Pinpoint the cell where the given text exists, returning its (X, Y) midpoint coordinate. 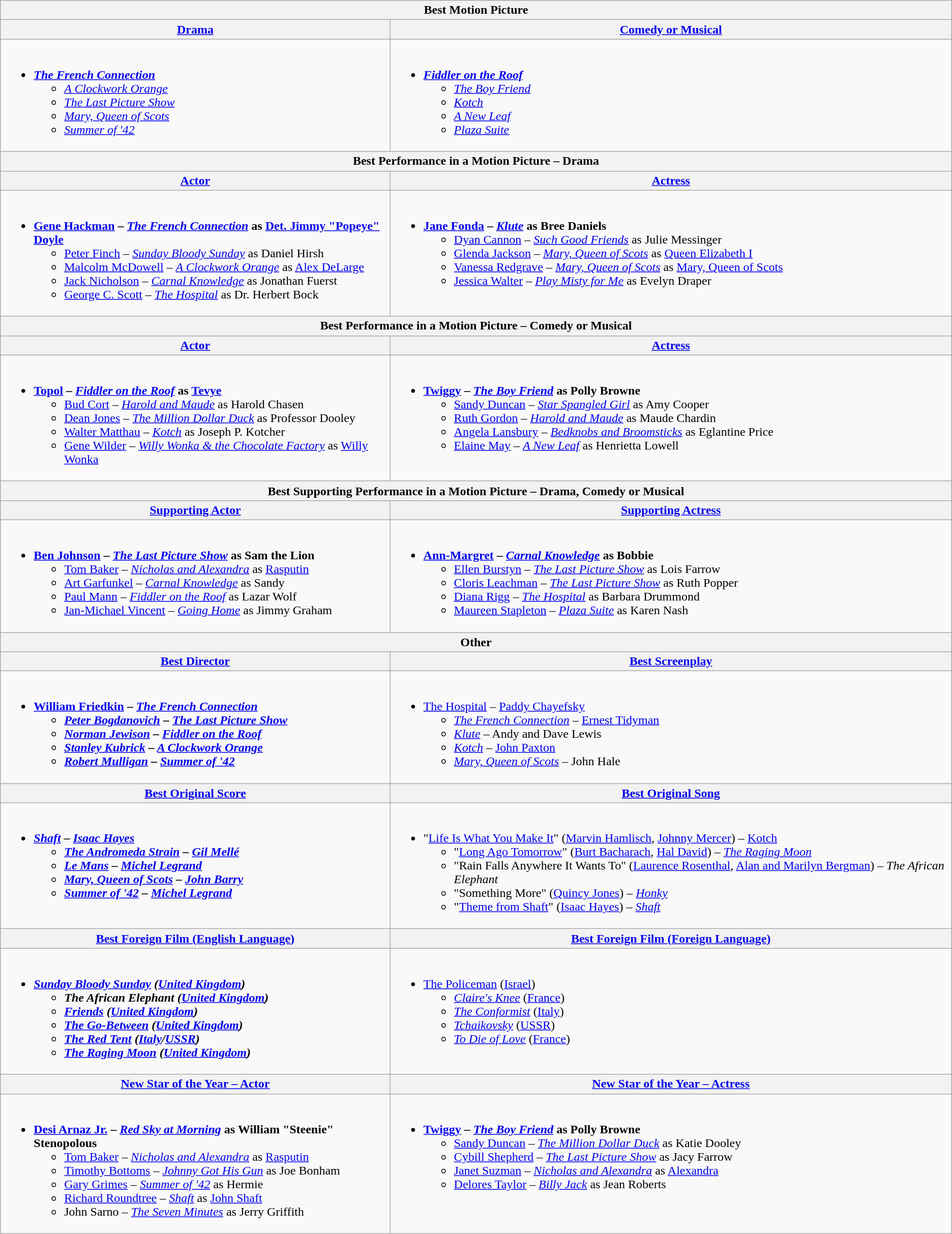
Best Performance in a Motion Picture – Comedy or Musical (476, 326)
Supporting Actress (671, 510)
Best Screenplay (671, 661)
Drama (195, 29)
Supporting Actor (195, 510)
Shaft – Isaac HayesThe Andromeda Strain – Gil MelléLe Mans – Michel LegrandMary, Queen of Scots – John BarrySummer of '42 – Michel Legrand (195, 866)
Best Motion Picture (476, 10)
Best Director (195, 661)
Best Original Score (195, 793)
Best Performance in a Motion Picture – Drama (476, 161)
The French ConnectionA Clockwork OrangeThe Last Picture ShowMary, Queen of ScotsSummer of '42 (195, 96)
Best Original Song (671, 793)
The Hospital – Paddy ChayefskyThe French Connection – Ernest TidymanKlute – Andy and Dave LewisKotch – John PaxtonMary, Queen of Scots – John Hale (671, 727)
Fiddler on the RoofThe Boy FriendKotchA New LeafPlaza Suite (671, 96)
Best Supporting Performance in a Motion Picture – Drama, Comedy or Musical (476, 491)
New Star of the Year – Actress (671, 1084)
The Policeman (Israel)Claire's Knee (France)The Conformist (Italy)Tchaikovsky (USSR)To Die of Love (France) (671, 1011)
New Star of the Year – Actor (195, 1084)
Best Foreign Film (Foreign Language) (671, 939)
Best Foreign Film (English Language) (195, 939)
Comedy or Musical (671, 29)
Other (476, 642)
